Extract the [x, y] coordinate from the center of the cell holding the provided text.  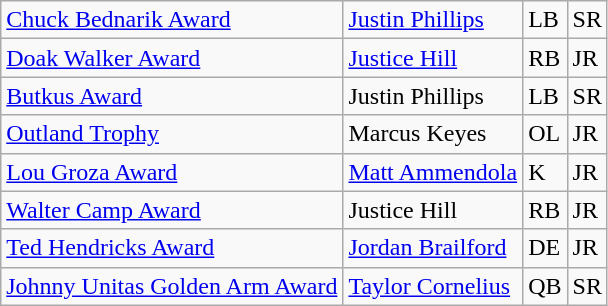
Doak Walker Award [172, 58]
Jordan Brailford [433, 248]
Johnny Unitas Golden Arm Award [172, 286]
Butkus Award [172, 96]
Marcus Keyes [433, 134]
K [545, 172]
Matt Ammendola [433, 172]
Lou Groza Award [172, 172]
Taylor Cornelius [433, 286]
Ted Hendricks Award [172, 248]
Outland Trophy [172, 134]
QB [545, 286]
Chuck Bednarik Award [172, 20]
DE [545, 248]
OL [545, 134]
Walter Camp Award [172, 210]
